Pinpoint the cell where the given text exists, returning its [x, y] midpoint coordinate. 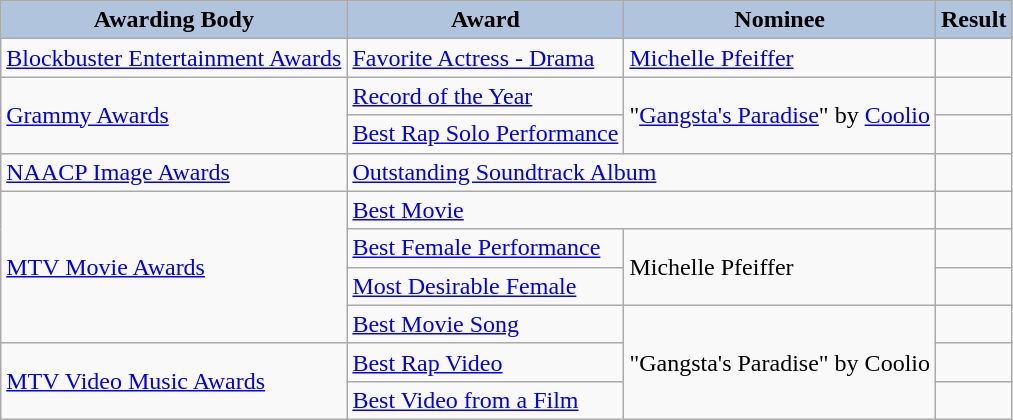
Best Rap Video [486, 362]
Best Movie [642, 210]
Awarding Body [174, 20]
Best Rap Solo Performance [486, 134]
MTV Movie Awards [174, 267]
Nominee [780, 20]
Blockbuster Entertainment Awards [174, 58]
Outstanding Soundtrack Album [642, 172]
Favorite Actress - Drama [486, 58]
Grammy Awards [174, 115]
Most Desirable Female [486, 286]
Best Movie Song [486, 324]
MTV Video Music Awards [174, 381]
NAACP Image Awards [174, 172]
Record of the Year [486, 96]
Best Female Performance [486, 248]
Award [486, 20]
Result [974, 20]
Best Video from a Film [486, 400]
